Locate the cell with the specified text and output its (X, Y) center coordinate. 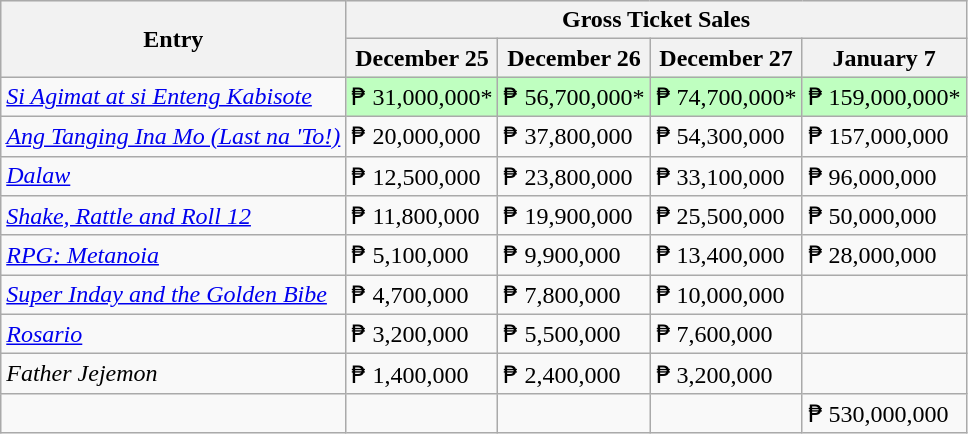
Rosario (174, 334)
₱ 20,000,000 (422, 136)
₱ 31,000,000* (422, 97)
₱ 7,800,000 (574, 295)
Si Agimat at si Enteng Kabisote (174, 97)
January 7 (884, 58)
₱ 11,800,000 (422, 216)
₱ 9,900,000 (574, 255)
₱ 74,700,000* (726, 97)
₱ 28,000,000 (884, 255)
₱ 2,400,000 (574, 374)
₱ 1,400,000 (422, 374)
₱ 4,700,000 (422, 295)
₱ 12,500,000 (422, 176)
RPG: Metanoia (174, 255)
₱ 25,500,000 (726, 216)
December 26 (574, 58)
₱ 37,800,000 (574, 136)
Dalaw (174, 176)
Shake, Rattle and Roll 12 (174, 216)
₱ 10,000,000 (726, 295)
December 25 (422, 58)
₱ 530,000,000 (884, 413)
Ang Tanging Ina Mo (Last na 'To!) (174, 136)
₱ 56,700,000* (574, 97)
₱ 157,000,000 (884, 136)
₱ 13,400,000 (726, 255)
Entry (174, 39)
₱ 5,500,000 (574, 334)
December 27 (726, 58)
₱ 159,000,000* (884, 97)
Father Jejemon (174, 374)
₱ 54,300,000 (726, 136)
₱ 50,000,000 (884, 216)
₱ 5,100,000 (422, 255)
₱ 33,100,000 (726, 176)
₱ 7,600,000 (726, 334)
₱ 19,900,000 (574, 216)
Super Inday and the Golden Bibe (174, 295)
Gross Ticket Sales (656, 20)
₱ 96,000,000 (884, 176)
₱ 23,800,000 (574, 176)
